Pinpoint the cell where the given text exists, returning its [x, y] midpoint coordinate. 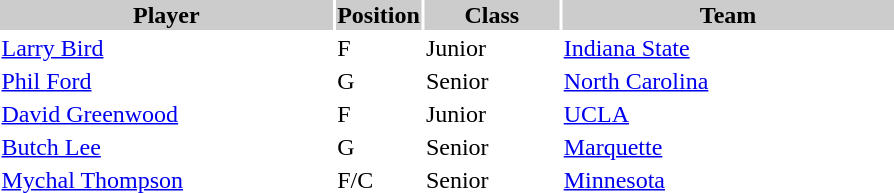
UCLA [728, 114]
Phil Ford [166, 81]
Team [728, 15]
Player [166, 15]
Indiana State [728, 48]
David Greenwood [166, 114]
Marquette [728, 147]
Larry Bird [166, 48]
Butch Lee [166, 147]
Position [379, 15]
Class [492, 15]
North Carolina [728, 81]
